Search for the cell housing the specified text and yield its (x, y) center coordinate. 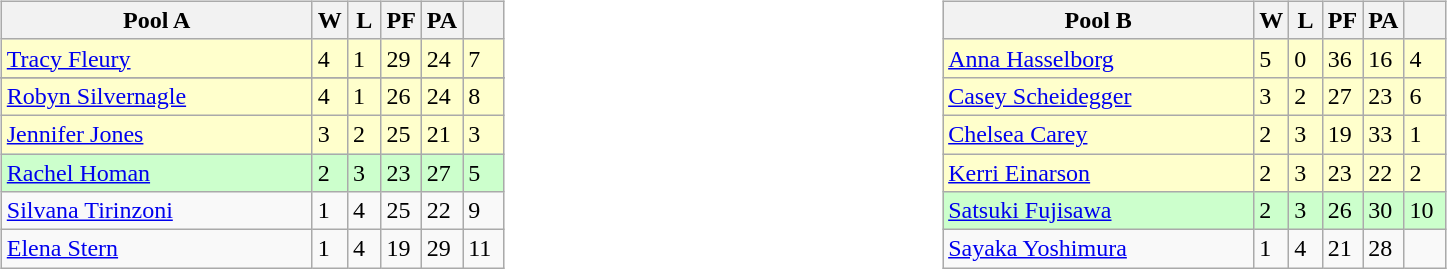
11 (484, 249)
Sayaka Yoshimura (1098, 249)
10 (1424, 211)
Rachel Homan (156, 173)
16 (1384, 58)
36 (1342, 58)
6 (1424, 96)
Pool A (156, 20)
Silvana Tirinzoni (156, 211)
28 (1384, 249)
33 (1384, 134)
Tracy Fleury (156, 58)
Chelsea Carey (1098, 134)
Jennifer Jones (156, 134)
7 (484, 58)
Pool B (1098, 20)
Robyn Silvernagle (156, 96)
8 (484, 96)
Anna Hasselborg (1098, 58)
Elena Stern (156, 249)
Kerri Einarson (1098, 173)
30 (1384, 211)
Casey Scheidegger (1098, 96)
9 (484, 211)
Satsuki Fujisawa (1098, 211)
0 (1306, 58)
